From the cell containing the given text, extract its center point as [x, y] coordinate. 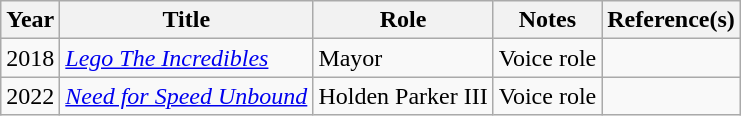
Reference(s) [672, 20]
2018 [30, 58]
2022 [30, 96]
Need for Speed Unbound [186, 96]
Title [186, 20]
Role [403, 20]
Holden Parker III [403, 96]
Mayor [403, 58]
Year [30, 20]
Notes [548, 20]
Lego The Incredibles [186, 58]
